Locate the cell with the specified text and output its [x, y] center coordinate. 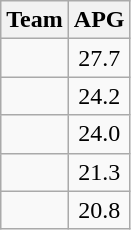
20.8 [99, 210]
27.7 [99, 58]
24.0 [99, 134]
21.3 [99, 172]
APG [99, 20]
24.2 [99, 96]
Team [35, 20]
